Identify which cell holds the provided text, then report its [X, Y] central coordinate. 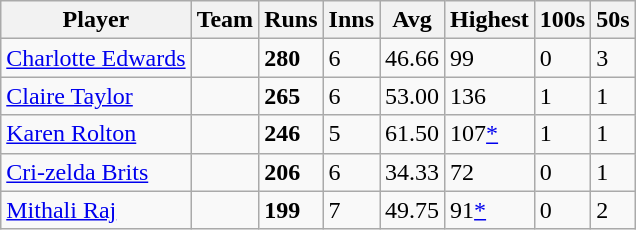
61.50 [412, 134]
Karen Rolton [96, 134]
5 [351, 134]
91* [490, 210]
Avg [412, 20]
107* [490, 134]
46.66 [412, 58]
Team [225, 20]
Runs [291, 20]
53.00 [412, 96]
2 [613, 210]
Cri-zelda Brits [96, 172]
72 [490, 172]
Claire Taylor [96, 96]
Player [96, 20]
49.75 [412, 210]
280 [291, 58]
199 [291, 210]
99 [490, 58]
3 [613, 58]
Highest [490, 20]
50s [613, 20]
Mithali Raj [96, 210]
100s [562, 20]
Inns [351, 20]
7 [351, 210]
136 [490, 96]
34.33 [412, 172]
246 [291, 134]
206 [291, 172]
Charlotte Edwards [96, 58]
265 [291, 96]
